Search for the cell housing the specified text and yield its (X, Y) center coordinate. 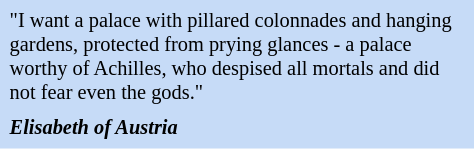
Elisabeth of Austria (238, 128)
